Return the [x, y] coordinate for the center point of the cell that contains the specified text.  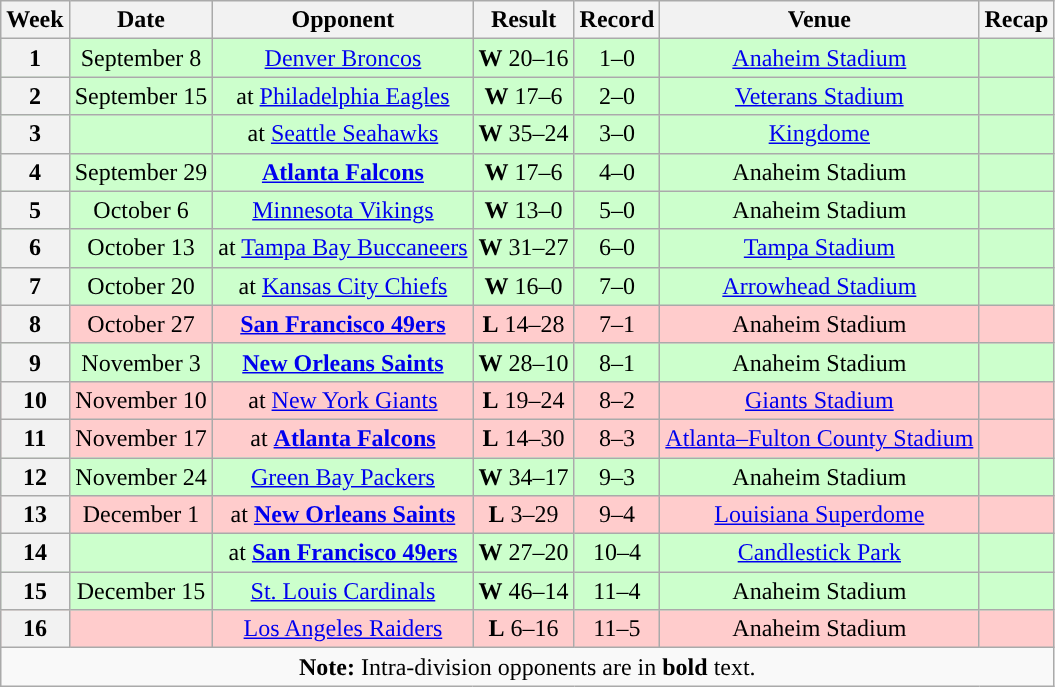
at New York Giants [343, 400]
8–2 [617, 400]
1–0 [617, 58]
Candlestick Park [820, 553]
11–4 [617, 591]
Week [35, 20]
3–0 [617, 134]
1 [35, 58]
Record [617, 20]
at New Orleans Saints [343, 515]
5–0 [617, 210]
9 [35, 362]
at Kansas City Chiefs [343, 286]
5 [35, 210]
Atlanta Falcons [343, 172]
Veterans Stadium [820, 96]
14 [35, 553]
W 46–14 [524, 591]
6 [35, 248]
W 31–27 [524, 248]
at Tampa Bay Buccaneers [343, 248]
W 20–16 [524, 58]
at Philadelphia Eagles [343, 96]
November 24 [141, 477]
8–1 [617, 362]
Minnesota Vikings [343, 210]
October 27 [141, 324]
at Atlanta Falcons [343, 438]
Denver Broncos [343, 58]
Giants Stadium [820, 400]
at Seattle Seahawks [343, 134]
Kingdome [820, 134]
Venue [820, 20]
7–1 [617, 324]
7–0 [617, 286]
L 19–24 [524, 400]
4 [35, 172]
11–5 [617, 629]
November 17 [141, 438]
W 16–0 [524, 286]
October 6 [141, 210]
W 34–17 [524, 477]
September 15 [141, 96]
Note: Intra-division opponents are in bold text. [528, 667]
Los Angeles Raiders [343, 629]
11 [35, 438]
December 15 [141, 591]
15 [35, 591]
November 10 [141, 400]
2–0 [617, 96]
W 27–20 [524, 553]
Date [141, 20]
16 [35, 629]
L 6–16 [524, 629]
2 [35, 96]
October 13 [141, 248]
4–0 [617, 172]
Recap [1016, 20]
6–0 [617, 248]
Atlanta–Fulton County Stadium [820, 438]
New Orleans Saints [343, 362]
12 [35, 477]
at San Francisco 49ers [343, 553]
9–4 [617, 515]
13 [35, 515]
San Francisco 49ers [343, 324]
Louisiana Superdome [820, 515]
St. Louis Cardinals [343, 591]
W 13–0 [524, 210]
Opponent [343, 20]
W 35–24 [524, 134]
L 14–30 [524, 438]
Result [524, 20]
10 [35, 400]
November 3 [141, 362]
8 [35, 324]
Arrowhead Stadium [820, 286]
December 1 [141, 515]
September 29 [141, 172]
Green Bay Packers [343, 477]
8–3 [617, 438]
W 28–10 [524, 362]
10–4 [617, 553]
9–3 [617, 477]
3 [35, 134]
L 3–29 [524, 515]
7 [35, 286]
September 8 [141, 58]
October 20 [141, 286]
Tampa Stadium [820, 248]
L 14–28 [524, 324]
